From the cell containing the given text, extract its center point as [x, y] coordinate. 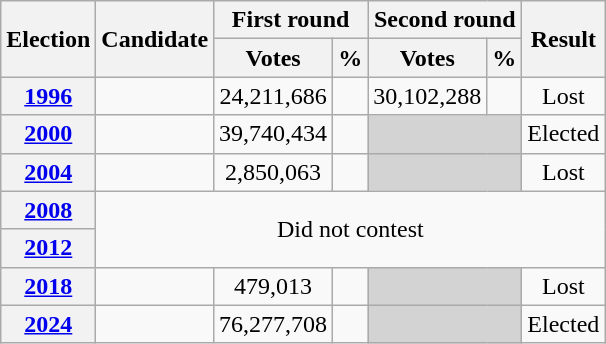
2024 [48, 324]
24,211,686 [274, 96]
1996 [48, 96]
39,740,434 [274, 134]
2008 [48, 210]
Election [48, 39]
2,850,063 [274, 172]
2012 [48, 248]
2000 [48, 134]
479,013 [274, 286]
2004 [48, 172]
30,102,288 [428, 96]
Second round [445, 20]
76,277,708 [274, 324]
2018 [48, 286]
Did not contest [350, 229]
First round [291, 20]
Candidate [155, 39]
Result [564, 39]
